Output the [x, y] coordinate of the center of the cell containing the given text.  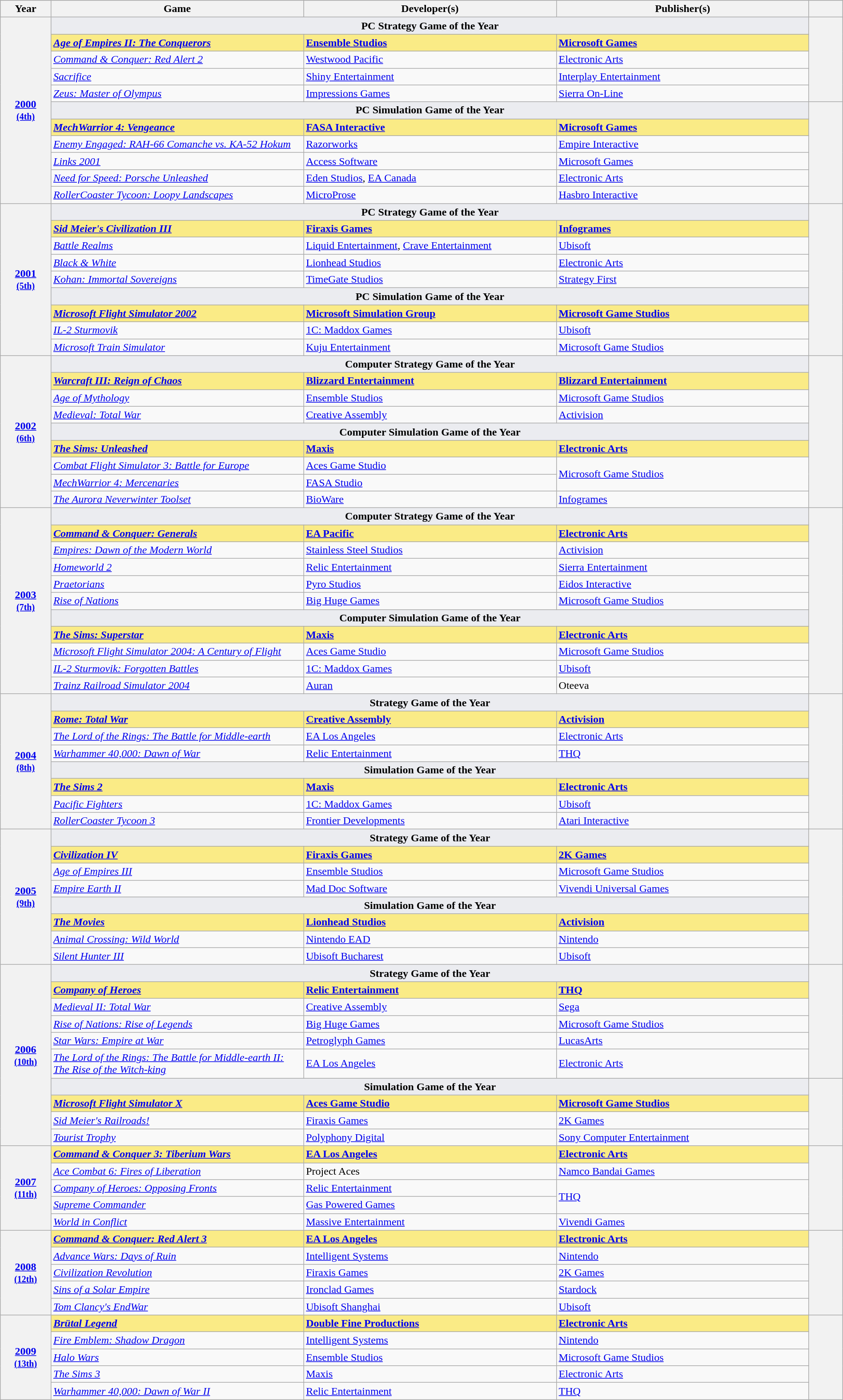
Pyro Studios [430, 584]
2005 (9th) [26, 897]
Battle Realms [177, 246]
Stainless Steel Studios [430, 550]
Medieval II: Total War [177, 1007]
Kuju Entertainment [430, 347]
Nintendo EAD [430, 939]
Sierra Entertainment [682, 567]
Civilization IV [177, 855]
Vivendi Games [682, 1222]
Eden Studios, EA Canada [430, 178]
Ironclad Games [430, 1289]
Warhammer 40,000: Dawn of War [177, 753]
Sid Meier's Railroads! [177, 1120]
MechWarrior 4: Mercenaries [177, 482]
Sid Meier's Civilization III [177, 229]
2002 (6th) [26, 432]
Stardock [682, 1289]
Sega [682, 1007]
BioWare [430, 500]
Command & Conquer: Red Alert 3 [177, 1239]
World in Conflict [177, 1222]
Kohan: Immortal Sovereigns [177, 280]
Ubisoft Shanghai [430, 1306]
Microsoft Flight Simulator 2002 [177, 313]
MechWarrior 4: Vengeance [177, 127]
Command & Conquer: Generals [177, 533]
Age of Empires III [177, 872]
Black & White [177, 263]
Tourist Trophy [177, 1137]
Polyphony Digital [430, 1137]
Petroglyph Games [430, 1041]
Publisher(s) [682, 9]
Microsoft Simulation Group [430, 313]
Advance Wars: Days of Ruin [177, 1256]
2004 (8th) [26, 761]
Rise of Nations [177, 601]
Sony Computer Entertainment [682, 1137]
Shiny Entertainment [430, 76]
Combat Flight Simulator 3: Battle for Europe [177, 465]
The Movies [177, 922]
Company of Heroes: Opposing Fronts [177, 1188]
Liquid Entertainment, Crave Entertainment [430, 246]
2009 (13th) [26, 1357]
2006 (10th) [26, 1055]
The Lord of the Rings: The Battle for Middle-earth [177, 736]
Ace Combat 6: Fires of Liberation [177, 1171]
Links 2001 [177, 161]
Ubisoft Bucharest [430, 956]
IL-2 Sturmovik [177, 330]
Impressions Games [430, 93]
Empires: Dawn of the Modern World [177, 550]
Mad Doc Software [430, 888]
FASA Studio [430, 482]
Enemy Engaged: RAH-66 Comanche vs. KA-52 Hokum [177, 144]
Zeus: Master of Olympus [177, 93]
The Lord of the Rings: The Battle for Middle-earth II: The Rise of the Witch-king [177, 1064]
The Aurora Neverwinter Toolset [177, 500]
Empire Interactive [682, 144]
Animal Crossing: Wild World [177, 939]
Warhammer 40,000: Dawn of War II [177, 1391]
IL-2 Sturmovik: Forgotten Battles [177, 668]
The Sims: Superstar [177, 635]
Razorworks [430, 144]
Tom Clancy's EndWar [177, 1306]
RollerCoaster Tycoon: Loopy Landscapes [177, 195]
Medieval: Total War [177, 415]
2000 (4th) [26, 110]
Access Software [430, 161]
2001 (5th) [26, 280]
Massive Entertainment [430, 1222]
The Sims: Unleashed [177, 448]
Sins of a Solar Empire [177, 1289]
Star Wars: Empire at War [177, 1041]
Developer(s) [430, 9]
2007 (11th) [26, 1188]
Warcraft III: Reign of Chaos [177, 381]
Strategy First [682, 280]
Sierra On-Line [682, 93]
TimeGate Studios [430, 280]
Vivendi Universal Games [682, 888]
Command & Conquer 3: Tiberium Wars [177, 1154]
Need for Speed: Porsche Unleashed [177, 178]
Homeworld 2 [177, 567]
Praetorians [177, 584]
Frontier Developments [430, 821]
Civilization Revolution [177, 1272]
Brütal Legend [177, 1324]
Command & Conquer: Red Alert 2 [177, 60]
Empire Earth II [177, 888]
Supreme Commander [177, 1205]
Interplay Entertainment [682, 76]
Microsoft Flight Simulator 2004: A Century of Flight [177, 652]
Gas Powered Games [430, 1205]
EA Pacific [430, 533]
Double Fine Productions [430, 1324]
Halo Wars [177, 1357]
Rome: Total War [177, 719]
Sacrifice [177, 76]
Trainz Railroad Simulator 2004 [177, 685]
Year [26, 9]
Age of Empires II: The Conquerors [177, 43]
Pacific Fighters [177, 804]
Namco Bandai Games [682, 1171]
2008 (12th) [26, 1272]
Hasbro Interactive [682, 195]
Silent Hunter III [177, 956]
Microsoft Train Simulator [177, 347]
MicroProse [430, 195]
FASA Interactive [430, 127]
Westwood Pacific [430, 60]
Microsoft Flight Simulator X [177, 1104]
LucasArts [682, 1041]
Fire Emblem: Shadow Dragon [177, 1340]
Project Aces [430, 1171]
Rise of Nations: Rise of Legends [177, 1024]
The Sims 3 [177, 1374]
Company of Heroes [177, 990]
2003 (7th) [26, 601]
Game [177, 9]
Atari Interactive [682, 821]
Auran [430, 685]
The Sims 2 [177, 787]
Oteeva [682, 685]
Eidos Interactive [682, 584]
Age of Mythology [177, 398]
RollerCoaster Tycoon 3 [177, 821]
